Return the (x, y) coordinate for the center point of the cell that contains the specified text.  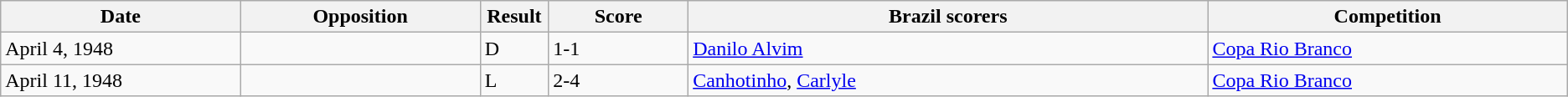
Competition (1387, 17)
L (514, 80)
Score (618, 17)
D (514, 48)
April 11, 1948 (121, 80)
Date (121, 17)
1-1 (618, 48)
Danilo Alvim (948, 48)
Opposition (360, 17)
Canhotinho, Carlyle (948, 80)
April 4, 1948 (121, 48)
Brazil scorers (948, 17)
2-4 (618, 80)
Result (514, 17)
